Provide the [X, Y] coordinate of the cell's center where the given text is located.  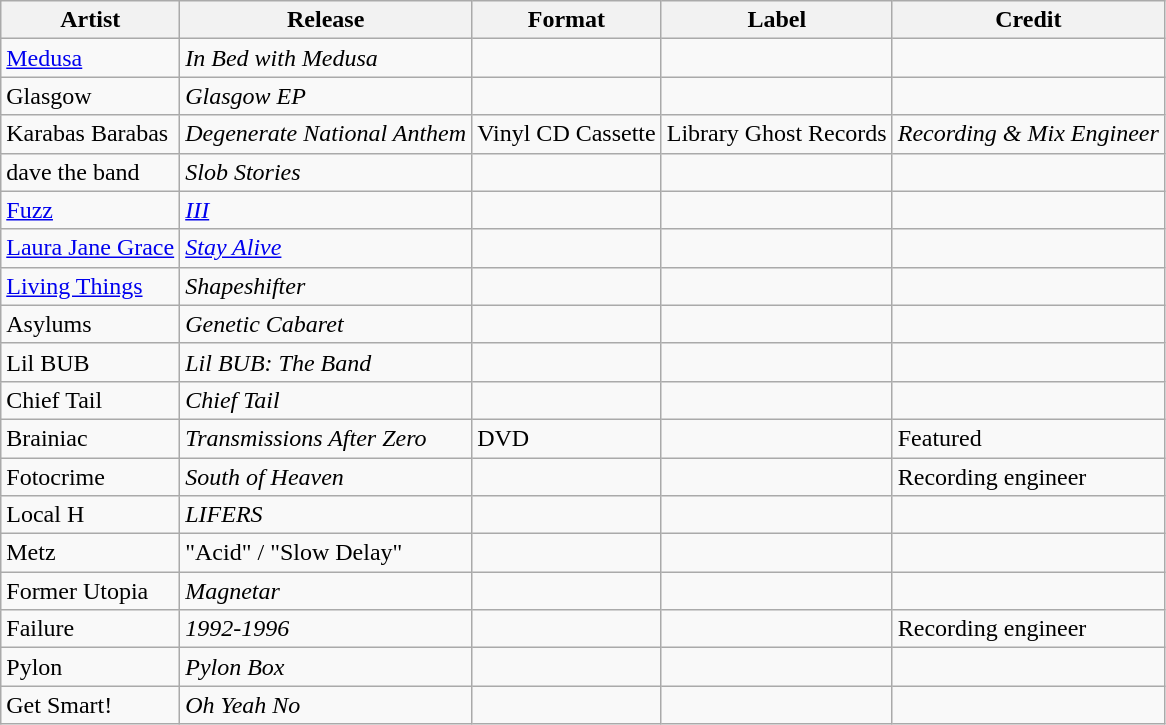
Get Smart! [90, 705]
South of Heaven [326, 477]
Former Utopia [90, 591]
Living Things [90, 286]
Genetic Cabaret [326, 324]
Vinyl CD Cassette [567, 134]
Medusa [90, 58]
dave the band [90, 172]
Featured [1028, 438]
LIFERS [326, 515]
Local H [90, 515]
Fuzz [90, 210]
Pylon [90, 667]
Lil BUB [90, 362]
Glasgow EP [326, 96]
Label [776, 20]
Artist [90, 20]
Transmissions After Zero [326, 438]
Fotocrime [90, 477]
In Bed with Medusa [326, 58]
Release [326, 20]
Asylums [90, 324]
Laura Jane Grace [90, 248]
Stay Alive [326, 248]
Library Ghost Records [776, 134]
DVD [567, 438]
"Acid" / "Slow Delay" [326, 553]
Karabas Barabas [90, 134]
Failure [90, 629]
Metz [90, 553]
Shapeshifter [326, 286]
Lil BUB: The Band [326, 362]
Brainiac [90, 438]
Degenerate National Anthem [326, 134]
Recording & Mix Engineer [1028, 134]
1992-1996 [326, 629]
Magnetar [326, 591]
Pylon Box [326, 667]
Credit [1028, 20]
Glasgow [90, 96]
Format [567, 20]
III [326, 210]
Slob Stories [326, 172]
Oh Yeah No [326, 705]
